From the cell containing the given text, extract its center point as (X, Y) coordinate. 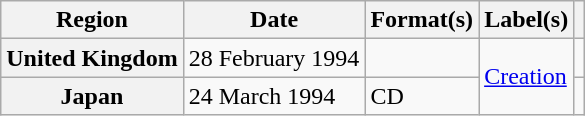
CD (422, 96)
24 March 1994 (274, 96)
Creation (526, 77)
Date (274, 20)
Japan (92, 96)
Label(s) (526, 20)
Region (92, 20)
28 February 1994 (274, 58)
Format(s) (422, 20)
United Kingdom (92, 58)
